Find where the given text appears and provide that cell's center as (x, y) coordinate. 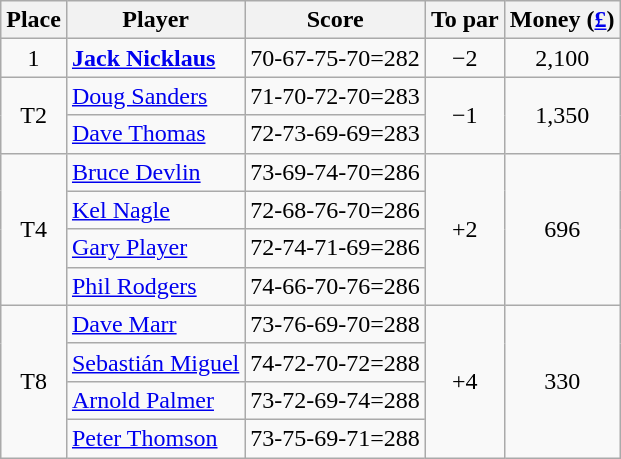
1,350 (562, 115)
71-70-72-70=283 (336, 96)
2,100 (562, 58)
Sebastián Miguel (155, 362)
330 (562, 381)
72-73-69-69=283 (336, 134)
73-75-69-71=288 (336, 438)
72-68-76-70=286 (336, 210)
−2 (464, 58)
74-72-70-72=288 (336, 362)
Phil Rodgers (155, 286)
73-76-69-70=288 (336, 324)
73-72-69-74=288 (336, 400)
−1 (464, 115)
Place (34, 20)
Player (155, 20)
Dave Marr (155, 324)
+4 (464, 381)
74-66-70-76=286 (336, 286)
Peter Thomson (155, 438)
To par (464, 20)
Money (£) (562, 20)
Doug Sanders (155, 96)
+2 (464, 229)
T2 (34, 115)
Arnold Palmer (155, 400)
Dave Thomas (155, 134)
Gary Player (155, 248)
Jack Nicklaus (155, 58)
70-67-75-70=282 (336, 58)
T8 (34, 381)
Score (336, 20)
73-69-74-70=286 (336, 172)
T4 (34, 229)
Kel Nagle (155, 210)
696 (562, 229)
1 (34, 58)
72-74-71-69=286 (336, 248)
Bruce Devlin (155, 172)
